Detect which cell encompasses the target text, then output its (x, y) center coordinate. 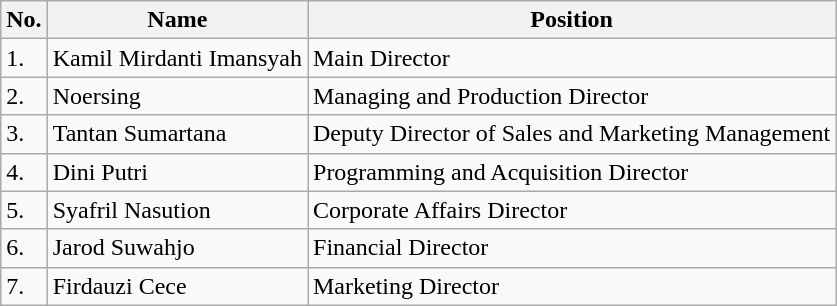
7. (24, 286)
Jarod Suwahjo (177, 248)
Deputy Director of Sales and Marketing Management (572, 134)
4. (24, 172)
Marketing Director (572, 286)
Dini Putri (177, 172)
Tantan Sumartana (177, 134)
Kamil Mirdanti Imansyah (177, 58)
Programming and Acquisition Director (572, 172)
6. (24, 248)
Position (572, 20)
Noersing (177, 96)
3. (24, 134)
Firdauzi Cece (177, 286)
1. (24, 58)
Main Director (572, 58)
2. (24, 96)
5. (24, 210)
Name (177, 20)
Syafril Nasution (177, 210)
Managing and Production Director (572, 96)
Corporate Affairs Director (572, 210)
No. (24, 20)
Financial Director (572, 248)
